Search for the cell housing the specified text and yield its (X, Y) center coordinate. 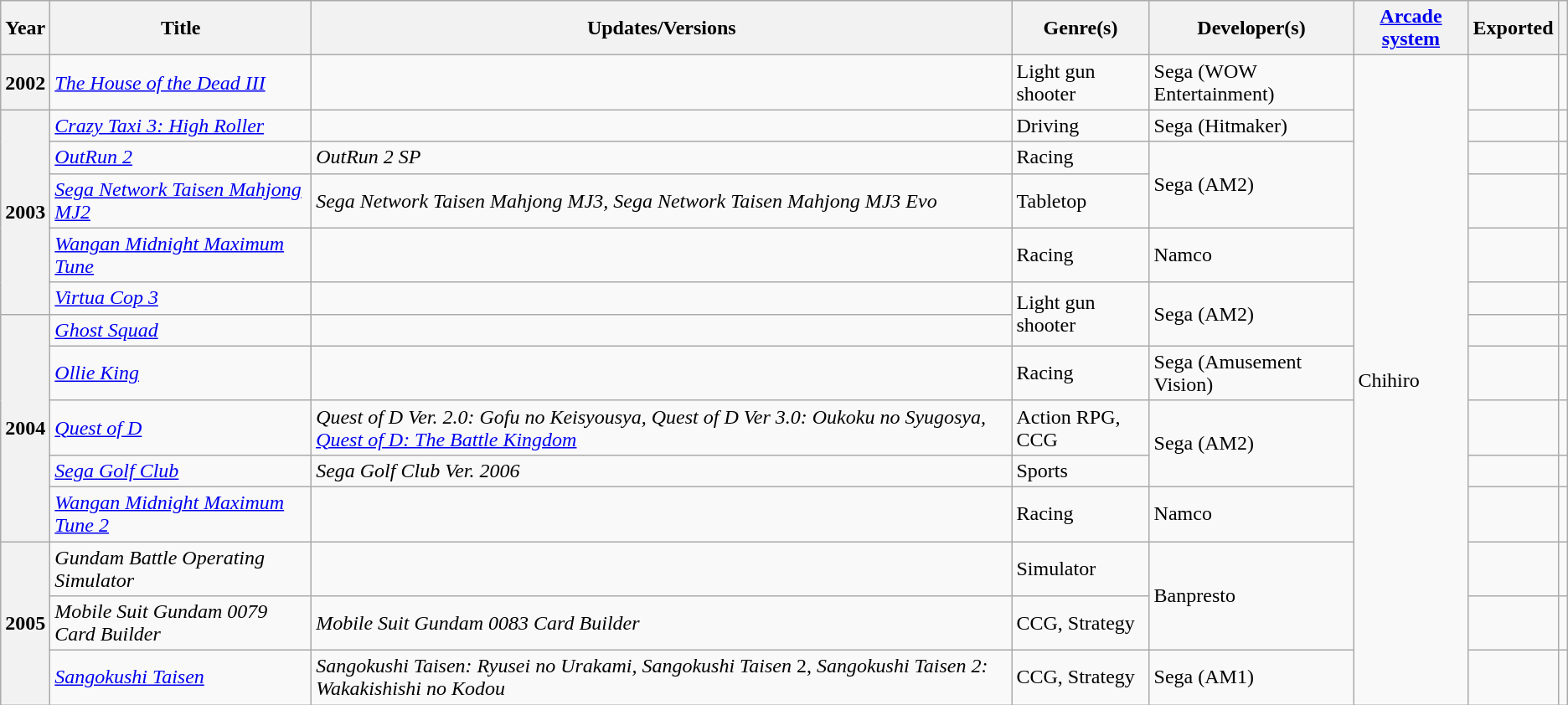
Title (181, 28)
2005 (25, 623)
Sports (1081, 471)
OutRun 2 SP (662, 157)
Genre(s) (1081, 28)
Banpresto (1251, 595)
Quest of D Ver. 2.0: Gofu no Keisyousya, Quest of D Ver 3.0: Oukoku no Syugosya, Quest of D: The Battle Kingdom (662, 427)
Exported (1513, 28)
Sangokushi Taisen: Ryusei no Urakami, Sangokushi Taisen 2, Sangokushi Taisen 2: Wakakishishi no Kodou (662, 678)
Sega Network Taisen Mahjong MJ3, Sega Network Taisen Mahjong MJ3 Evo (662, 201)
Sangokushi Taisen (181, 678)
OutRun 2 (181, 157)
Simulator (1081, 568)
Driving (1081, 126)
Tabletop (1081, 201)
2002 (25, 82)
Arcade system (1411, 28)
Ollie King (181, 373)
Virtua Cop 3 (181, 298)
Sega (Amusement Vision) (1251, 373)
Sega Golf Club (181, 471)
Mobile Suit Gundam 0083 Card Builder (662, 623)
Sega (Hitmaker) (1251, 126)
Chihiro (1411, 380)
Sega (AM1) (1251, 678)
2003 (25, 212)
Wangan Midnight Maximum Tune (181, 255)
Sega Golf Club Ver. 2006 (662, 471)
Developer(s) (1251, 28)
2004 (25, 427)
Gundam Battle Operating Simulator (181, 568)
Crazy Taxi 3: High Roller (181, 126)
Sega (WOW Entertainment) (1251, 82)
Ghost Squad (181, 330)
The House of the Dead III (181, 82)
Mobile Suit Gundam 0079 Card Builder (181, 623)
Quest of D (181, 427)
Action RPG, CCG (1081, 427)
Updates/Versions (662, 28)
Wangan Midnight Maximum Tune 2 (181, 514)
Year (25, 28)
Sega Network Taisen Mahjong MJ2 (181, 201)
